Return (X, Y) of the center of cell containing provided text 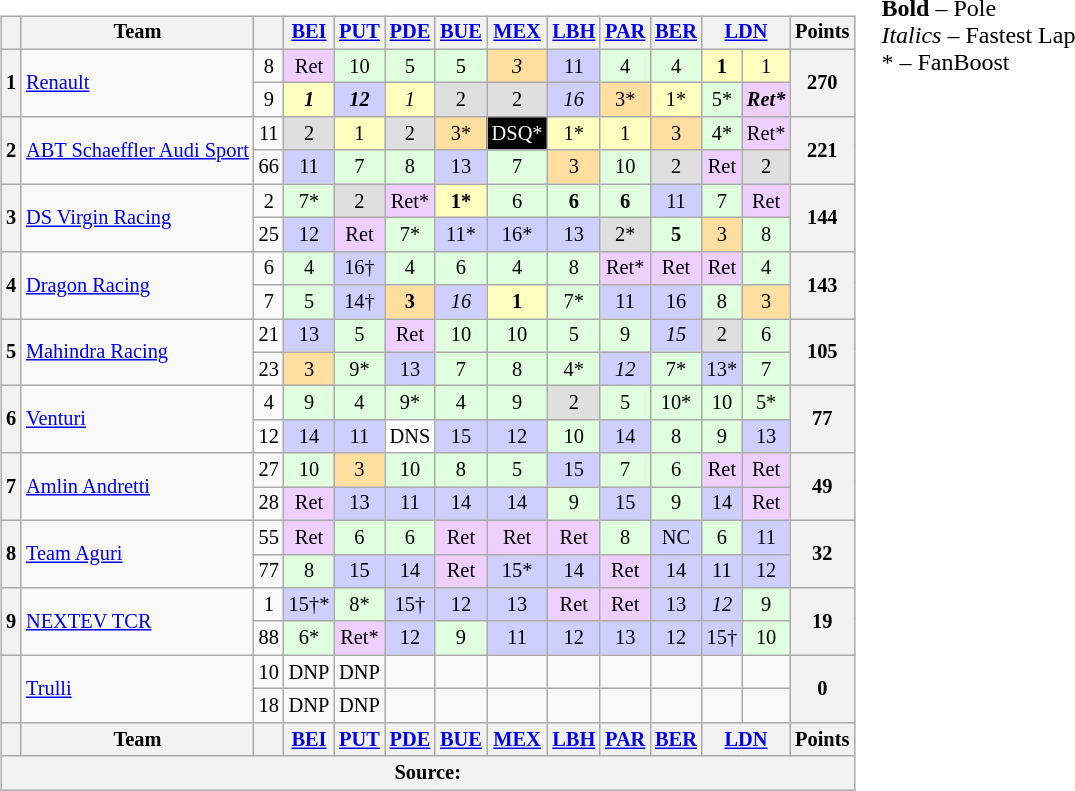
18 (269, 706)
Trulli (138, 688)
25 (269, 235)
10* (676, 403)
2* (625, 235)
55 (269, 537)
DNS (410, 437)
15†* (309, 605)
28 (269, 504)
15* (518, 571)
NEXTEV TCR (138, 622)
8* (359, 605)
105 (822, 352)
16* (518, 235)
21 (269, 336)
144 (822, 218)
27 (269, 470)
66 (269, 167)
ABT Schaeffler Audi Sport (138, 150)
Source: (428, 773)
19 (822, 622)
11* (461, 235)
88 (269, 638)
Amlin Andretti (138, 486)
NC (676, 537)
Dragon Racing (138, 284)
23 (269, 369)
Venturi (138, 420)
14† (359, 302)
32 (822, 554)
Mahindra Racing (138, 352)
16† (359, 268)
221 (822, 150)
143 (822, 284)
6* (309, 638)
DSQ* (518, 134)
Team Aguri (138, 554)
DS Virgin Racing (138, 218)
49 (822, 486)
270 (822, 82)
13* (722, 369)
Renault (138, 82)
0 (822, 688)
